Locate the cell with the specified text and output its [X, Y] center coordinate. 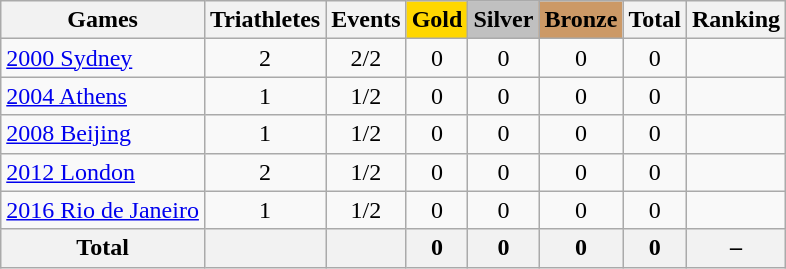
Games [103, 20]
2008 Beijing [103, 134]
Gold [437, 20]
2004 Athens [103, 96]
Ranking [736, 20]
2/2 [366, 58]
2016 Rio de Janeiro [103, 210]
Triathletes [264, 20]
Bronze [581, 20]
2012 London [103, 172]
2000 Sydney [103, 58]
– [736, 248]
Silver [504, 20]
Events [366, 20]
